Extract the (X, Y) coordinate from the center of the cell holding the provided text.  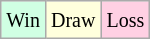
Draw (72, 20)
Win (24, 20)
Loss (126, 20)
